Determine the [x, y] coordinate at the center of the cell enclosing the given text.  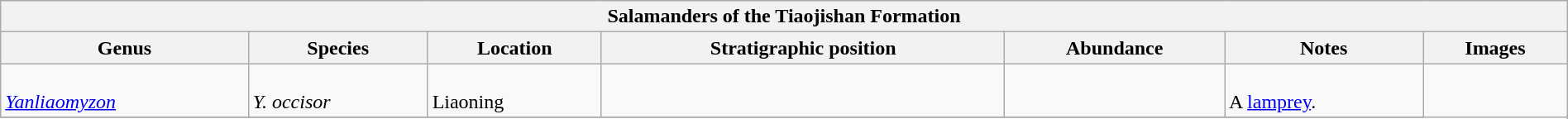
Liaoning [514, 91]
Genus [125, 48]
Images [1495, 48]
Yanliaomyzon [125, 91]
Stratigraphic position [802, 48]
Notes [1324, 48]
Abundance [1115, 48]
Y. occisor [337, 91]
Salamanders of the Tiaojishan Formation [784, 17]
A lamprey. [1324, 91]
Species [337, 48]
Location [514, 48]
